Detect which cell encompasses the target text, then output its (x, y) center coordinate. 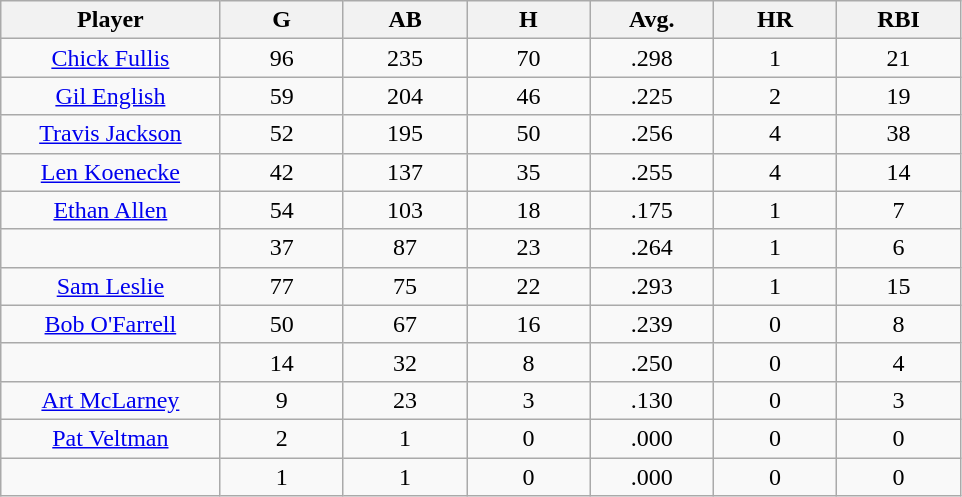
32 (404, 362)
9 (282, 400)
37 (282, 248)
16 (528, 324)
Sam Leslie (110, 286)
.293 (652, 286)
7 (898, 210)
204 (404, 96)
67 (404, 324)
46 (528, 96)
54 (282, 210)
HR (774, 20)
G (282, 20)
19 (898, 96)
.175 (652, 210)
.239 (652, 324)
96 (282, 58)
15 (898, 286)
RBI (898, 20)
75 (404, 286)
35 (528, 172)
87 (404, 248)
137 (404, 172)
70 (528, 58)
H (528, 20)
Gil English (110, 96)
Bob O'Farrell (110, 324)
Avg. (652, 20)
Chick Fullis (110, 58)
Ethan Allen (110, 210)
.264 (652, 248)
.255 (652, 172)
AB (404, 20)
Pat Veltman (110, 438)
42 (282, 172)
103 (404, 210)
.298 (652, 58)
22 (528, 286)
195 (404, 134)
Art McLarney (110, 400)
Len Koenecke (110, 172)
52 (282, 134)
Player (110, 20)
38 (898, 134)
.225 (652, 96)
235 (404, 58)
6 (898, 248)
.250 (652, 362)
18 (528, 210)
.130 (652, 400)
.256 (652, 134)
Travis Jackson (110, 134)
77 (282, 286)
59 (282, 96)
21 (898, 58)
